Return the [x, y] coordinate for the center point of the cell that contains the specified text.  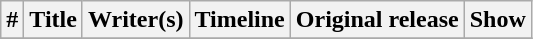
# [12, 20]
Writer(s) [136, 20]
Timeline [240, 20]
Original release [377, 20]
Show [498, 20]
Title [54, 20]
